Provide the (x, y) coordinate of the cell's center where the given text is located.  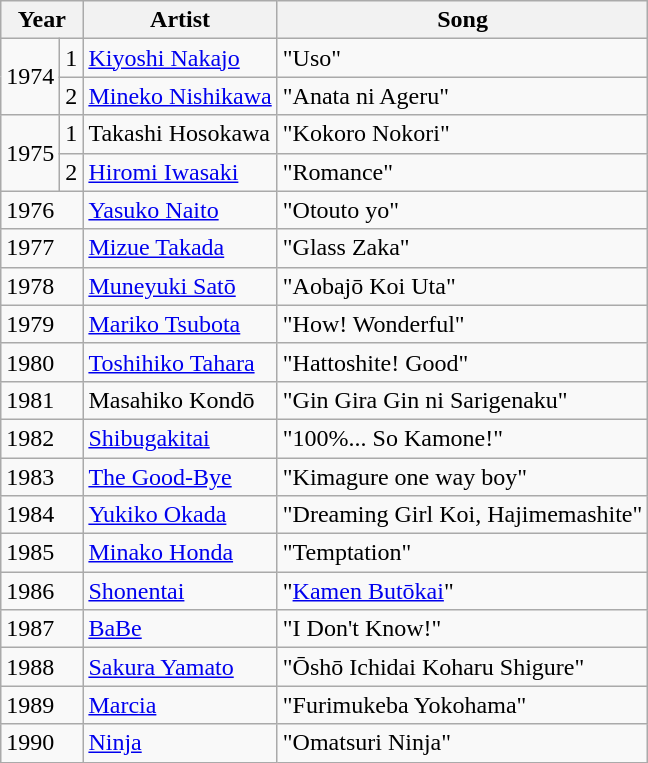
"Romance" (462, 172)
1977 (42, 248)
Minako Honda (180, 553)
"Kokoro Nokori" (462, 134)
"How! Wonderful" (462, 324)
"Kimagure one way boy" (462, 477)
1981 (42, 400)
1979 (42, 324)
Ninja (180, 743)
Shonentai (180, 591)
"Temptation" (462, 553)
"Gin Gira Gin ni Sarigenaku" (462, 400)
"Uso" (462, 58)
The Good-Bye (180, 477)
"Dreaming Girl Koi, Hajimemashite" (462, 515)
Shibugakitai (180, 438)
"Aobajō Koi Uta" (462, 286)
Hiromi Iwasaki (180, 172)
"Ōshō Ichidai Koharu Shigure" (462, 667)
1988 (42, 667)
1990 (42, 743)
Song (462, 20)
"Otouto yo" (462, 210)
1980 (42, 362)
1976 (42, 210)
Toshihiko Tahara (180, 362)
1978 (42, 286)
Sakura Yamato (180, 667)
1989 (42, 705)
Mizue Takada (180, 248)
1987 (42, 629)
"Furimukeba Yokohama" (462, 705)
"Kamen Butōkai" (462, 591)
1975 (30, 153)
"Anata ni Ageru" (462, 96)
Mariko Tsubota (180, 324)
1985 (42, 553)
1974 (30, 77)
1986 (42, 591)
Takashi Hosokawa (180, 134)
Yasuko Naito (180, 210)
Muneyuki Satō (180, 286)
Masahiko Kondō (180, 400)
BaBe (180, 629)
"Hattoshite! Good" (462, 362)
Mineko Nishikawa (180, 96)
Year (42, 20)
Yukiko Okada (180, 515)
"I Don't Know!" (462, 629)
Kiyoshi Nakajo (180, 58)
"Omatsuri Ninja" (462, 743)
Marcia (180, 705)
Artist (180, 20)
"100%... So Kamone!" (462, 438)
"Glass Zaka" (462, 248)
1984 (42, 515)
1983 (42, 477)
1982 (42, 438)
